Locate the cell with the specified text and output its (X, Y) center coordinate. 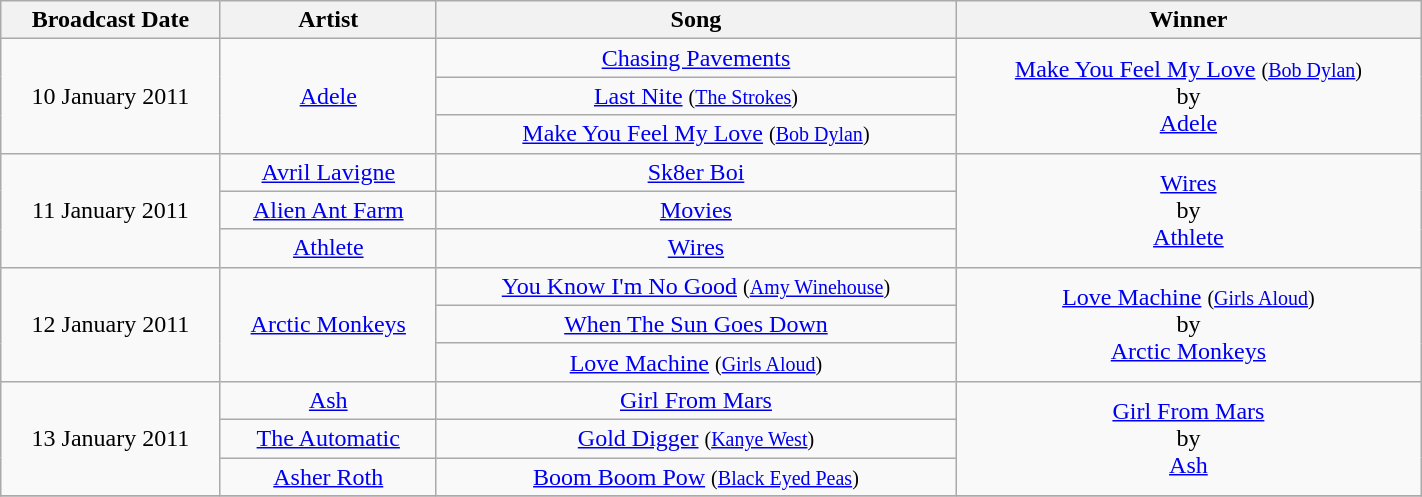
10 January 2011 (110, 96)
Song (696, 20)
Make You Feel My Love (Bob Dylan)byAdele (1189, 96)
Make You Feel My Love (Bob Dylan) (696, 134)
Athlete (328, 248)
Arctic Monkeys (328, 324)
Broadcast Date (110, 20)
Last Nite (The Strokes) (696, 96)
Sk8er Boi (696, 172)
WiresbyAthlete (1189, 210)
Love Machine (Girls Aloud) (696, 362)
Wires (696, 248)
11 January 2011 (110, 210)
Ash (328, 400)
Alien Ant Farm (328, 210)
Winner (1189, 20)
When The Sun Goes Down (696, 324)
12 January 2011 (110, 324)
Love Machine (Girls Aloud)byArctic Monkeys (1189, 324)
Asher Roth (328, 477)
Girl From MarsbyAsh (1189, 438)
Avril Lavigne (328, 172)
Artist (328, 20)
13 January 2011 (110, 438)
Movies (696, 210)
Gold Digger (Kanye West) (696, 438)
The Automatic (328, 438)
You Know I'm No Good (Amy Winehouse) (696, 286)
Adele (328, 96)
Chasing Pavements (696, 58)
Boom Boom Pow (Black Eyed Peas) (696, 477)
Girl From Mars (696, 400)
